For the text-containing cell, return its midpoint in [x, y] coordinate format. 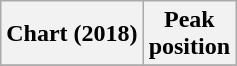
Peakposition [189, 34]
Chart (2018) [72, 34]
